Provide the [x, y] coordinate of the cell's center where the given text is located.  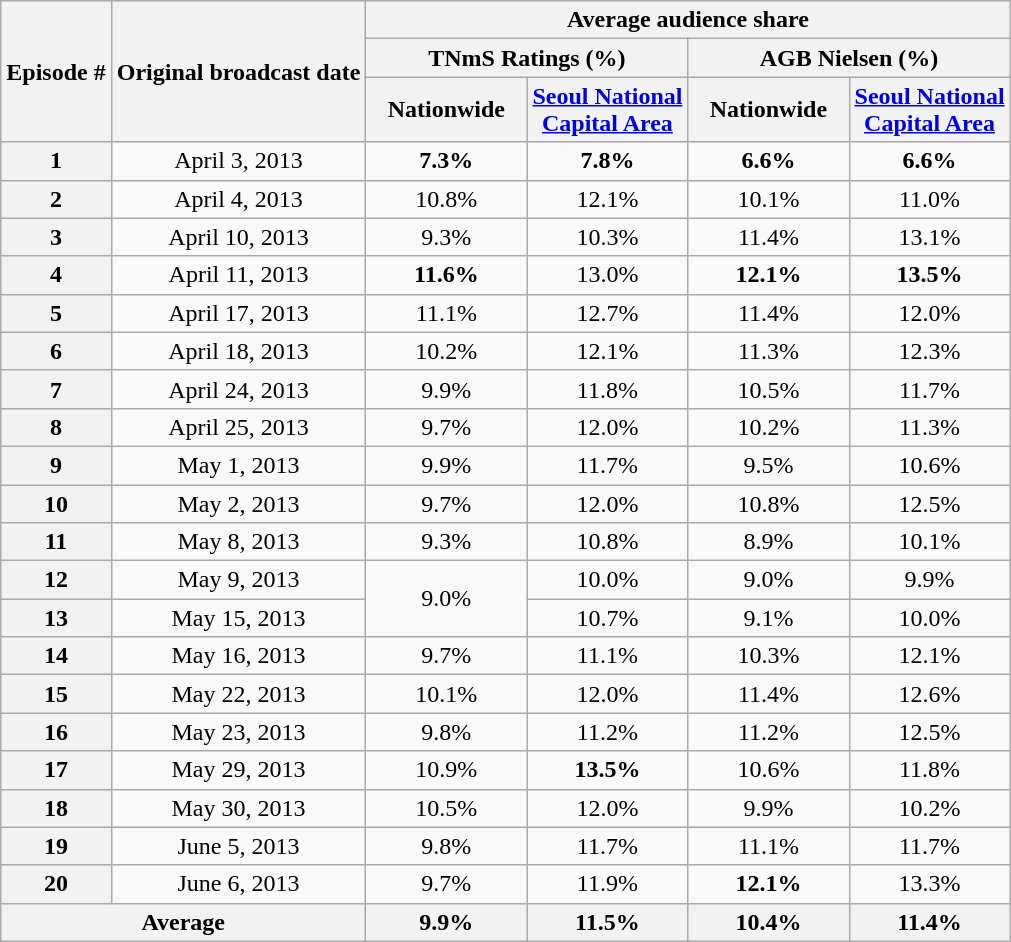
April 25, 2013 [238, 427]
11.6% [446, 275]
18 [56, 808]
May 1, 2013 [238, 465]
May 29, 2013 [238, 770]
8.9% [768, 542]
9.5% [768, 465]
2 [56, 199]
May 23, 2013 [238, 732]
10.9% [446, 770]
7.8% [608, 161]
May 2, 2013 [238, 503]
TNmS Ratings (%) [527, 58]
10.7% [608, 618]
May 8, 2013 [238, 542]
9 [56, 465]
12.3% [930, 351]
3 [56, 237]
Average audience share [688, 20]
16 [56, 732]
5 [56, 313]
1 [56, 161]
13 [56, 618]
14 [56, 656]
11.5% [608, 922]
April 24, 2013 [238, 389]
May 22, 2013 [238, 694]
May 9, 2013 [238, 580]
9.1% [768, 618]
13.0% [608, 275]
8 [56, 427]
Episode # [56, 72]
Original broadcast date [238, 72]
April 10, 2013 [238, 237]
May 16, 2013 [238, 656]
10.4% [768, 922]
19 [56, 846]
13.1% [930, 237]
12.7% [608, 313]
6 [56, 351]
Average [184, 922]
7.3% [446, 161]
7 [56, 389]
15 [56, 694]
AGB Nielsen (%) [849, 58]
May 15, 2013 [238, 618]
12.6% [930, 694]
April 3, 2013 [238, 161]
June 5, 2013 [238, 846]
13.3% [930, 884]
11.0% [930, 199]
11 [56, 542]
May 30, 2013 [238, 808]
20 [56, 884]
11.9% [608, 884]
April 11, 2013 [238, 275]
April 17, 2013 [238, 313]
4 [56, 275]
10 [56, 503]
17 [56, 770]
12 [56, 580]
April 18, 2013 [238, 351]
June 6, 2013 [238, 884]
April 4, 2013 [238, 199]
